Return the [x, y] coordinate for the center point of the cell that contains the specified text.  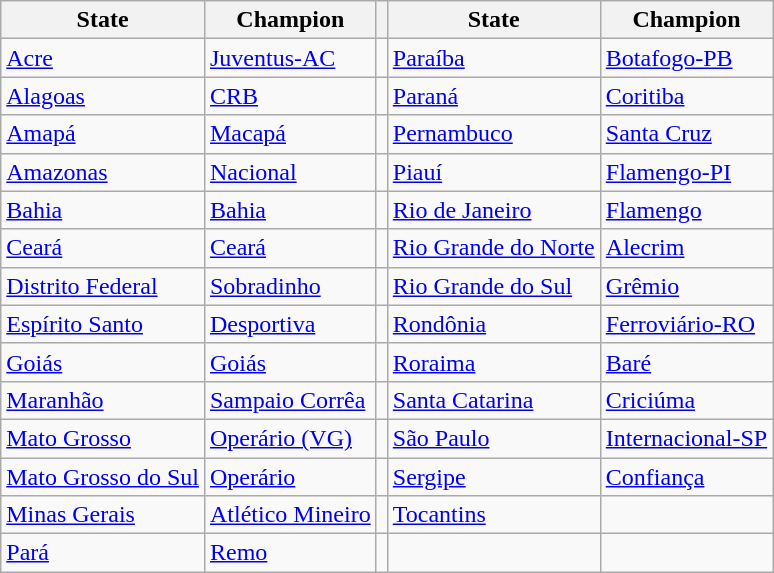
Operário [290, 477]
Rondônia [494, 324]
Desportiva [290, 324]
Alecrim [686, 248]
Paraná [494, 96]
Sampaio Corrêa [290, 400]
São Paulo [494, 438]
Amazonas [103, 172]
Botafogo-PB [686, 58]
Piauí [494, 172]
Grêmio [686, 286]
Flamengo-PI [686, 172]
Coritiba [686, 96]
Internacional-SP [686, 438]
Flamengo [686, 210]
Nacional [290, 172]
Sergipe [494, 477]
Pernambuco [494, 134]
Maranhão [103, 400]
Sobradinho [290, 286]
Santa Catarina [494, 400]
Rio Grande do Sul [494, 286]
Macapá [290, 134]
Paraíba [494, 58]
Acre [103, 58]
Alagoas [103, 96]
Mato Grosso do Sul [103, 477]
Mato Grosso [103, 438]
Juventus-AC [290, 58]
Baré [686, 362]
Criciúma [686, 400]
CRB [290, 96]
Pará [103, 553]
Espírito Santo [103, 324]
Santa Cruz [686, 134]
Remo [290, 553]
Rio de Janeiro [494, 210]
Rio Grande do Norte [494, 248]
Minas Gerais [103, 515]
Amapá [103, 134]
Tocantins [494, 515]
Confiança [686, 477]
Roraima [494, 362]
Atlético Mineiro [290, 515]
Operário (VG) [290, 438]
Distrito Federal [103, 286]
Ferroviário-RO [686, 324]
